Provide the (x, y) coordinate of the cell's center where the given text is located.  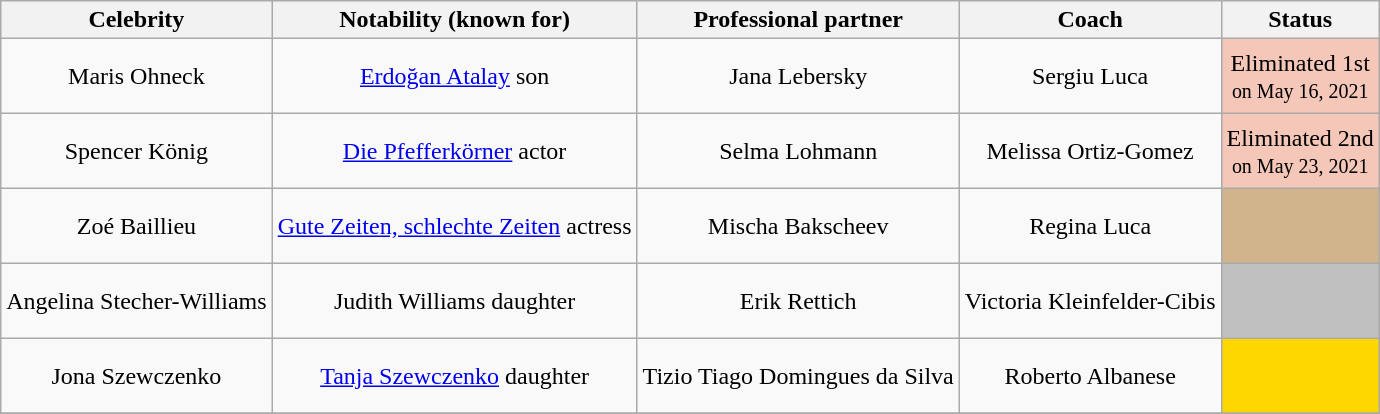
Spencer König (137, 152)
Erdoğan Atalay son (454, 76)
Jona Szewczenko (137, 376)
Maris Ohneck (137, 76)
Eliminated 2ndon May 23, 2021 (1300, 152)
Mischa Bakscheev (798, 226)
Gute Zeiten, schlechte Zeiten actress (454, 226)
Sergiu Luca (1090, 76)
Roberto Albanese (1090, 376)
Judith Williams daughter (454, 302)
Victoria Kleinfelder-Cibis (1090, 302)
Melissa Ortiz-Gomez (1090, 152)
Celebrity (137, 20)
Selma Lohmann (798, 152)
Die Pfefferkörner actor (454, 152)
Regina Luca (1090, 226)
Status (1300, 20)
Zoé Baillieu (137, 226)
Notability (known for) (454, 20)
Tizio Tiago Domingues da Silva (798, 376)
Jana Lebersky (798, 76)
Professional partner (798, 20)
Angelina Stecher-Williams (137, 302)
Erik Rettich (798, 302)
Coach (1090, 20)
Tanja Szewczenko daughter (454, 376)
Eliminated 1ston May 16, 2021 (1300, 76)
